From the cell containing the given text, extract its center point as [x, y] coordinate. 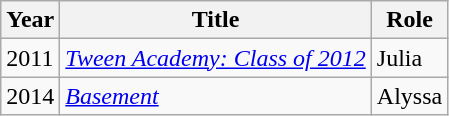
Role [409, 20]
Year [30, 20]
2014 [30, 96]
Alyssa [409, 96]
Tween Academy: Class of 2012 [216, 58]
Julia [409, 58]
2011 [30, 58]
Title [216, 20]
Basement [216, 96]
